Detect which cell encompasses the target text, then output its (x, y) center coordinate. 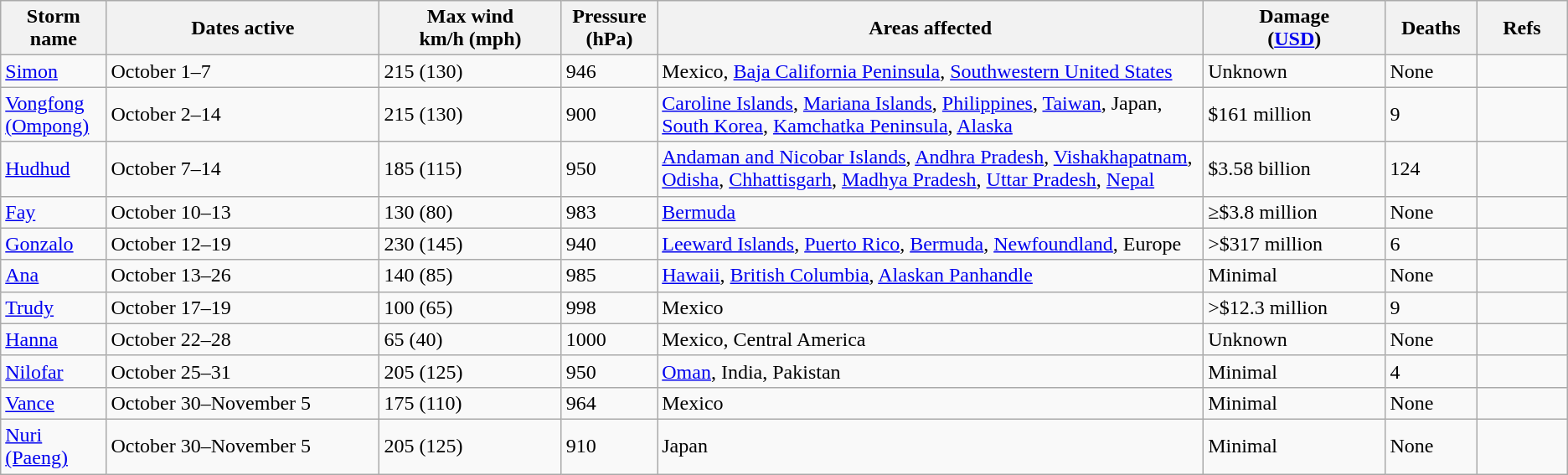
Dates active (243, 28)
Trudy (54, 307)
946 (610, 71)
Vongfong (Ompong) (54, 114)
Pressure(hPa) (610, 28)
910 (610, 446)
130 (80) (471, 212)
100 (65) (471, 307)
230 (145) (471, 244)
>$317 million (1295, 244)
Areas affected (931, 28)
940 (610, 244)
Caroline Islands, Mariana Islands, Philippines, Taiwan, Japan, South Korea, Kamchatka Peninsula, Alaska (931, 114)
Refs (1523, 28)
≥$3.8 million (1295, 212)
October 25–31 (243, 371)
Storm name (54, 28)
October 17–19 (243, 307)
140 (85) (471, 276)
Gonzalo (54, 244)
6 (1431, 244)
October 12–19 (243, 244)
983 (610, 212)
Deaths (1431, 28)
Mexico, Baja California Peninsula, Southwestern United States (931, 71)
October 22–28 (243, 339)
175 (110) (471, 403)
1000 (610, 339)
900 (610, 114)
Ana (54, 276)
Hudhud (54, 169)
65 (40) (471, 339)
Bermuda (931, 212)
Fay (54, 212)
985 (610, 276)
October 10–13 (243, 212)
Hanna (54, 339)
Oman, India, Pakistan (931, 371)
$3.58 billion (1295, 169)
>$12.3 million (1295, 307)
Nuri (Paeng) (54, 446)
$161 million (1295, 114)
964 (610, 403)
Mexico, Central America (931, 339)
October 1–7 (243, 71)
Leeward Islands, Puerto Rico, Bermuda, Newfoundland, Europe (931, 244)
Japan (931, 446)
4 (1431, 371)
Andaman and Nicobar Islands, Andhra Pradesh, Vishakhapatnam, Odisha, Chhattisgarh, Madhya Pradesh, Uttar Pradesh, Nepal (931, 169)
October 2–14 (243, 114)
124 (1431, 169)
Max windkm/h (mph) (471, 28)
October 13–26 (243, 276)
Hawaii, British Columbia, Alaskan Panhandle (931, 276)
Vance (54, 403)
Simon (54, 71)
Damage(USD) (1295, 28)
October 7–14 (243, 169)
Nilofar (54, 371)
185 (115) (471, 169)
998 (610, 307)
